Pinpoint the cell where the given text exists, returning its [X, Y] midpoint coordinate. 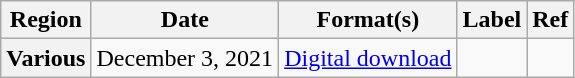
Ref [550, 20]
Digital download [368, 58]
December 3, 2021 [185, 58]
Various [46, 58]
Region [46, 20]
Format(s) [368, 20]
Label [492, 20]
Date [185, 20]
